For the text-containing cell, return its midpoint in (X, Y) coordinate format. 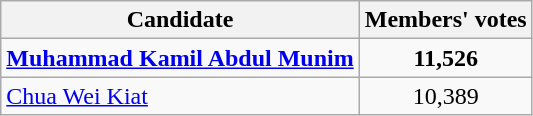
Members' votes (446, 20)
Muhammad Kamil Abdul Munim (180, 58)
Candidate (180, 20)
Chua Wei Kiat (180, 96)
11,526 (446, 58)
10,389 (446, 96)
